Determine the [x, y] coordinate at the center of the cell enclosing the given text.  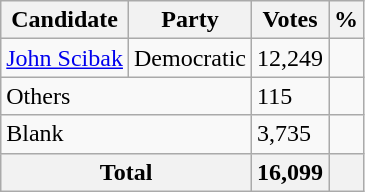
Total [126, 172]
Blank [126, 134]
3,735 [290, 134]
Democratic [190, 58]
John Scibak [65, 58]
% [346, 20]
Others [126, 96]
Party [190, 20]
Votes [290, 20]
12,249 [290, 58]
Candidate [65, 20]
16,099 [290, 172]
115 [290, 96]
